Scan for the cell matching the given text and deliver its [x, y] coordinate at center. 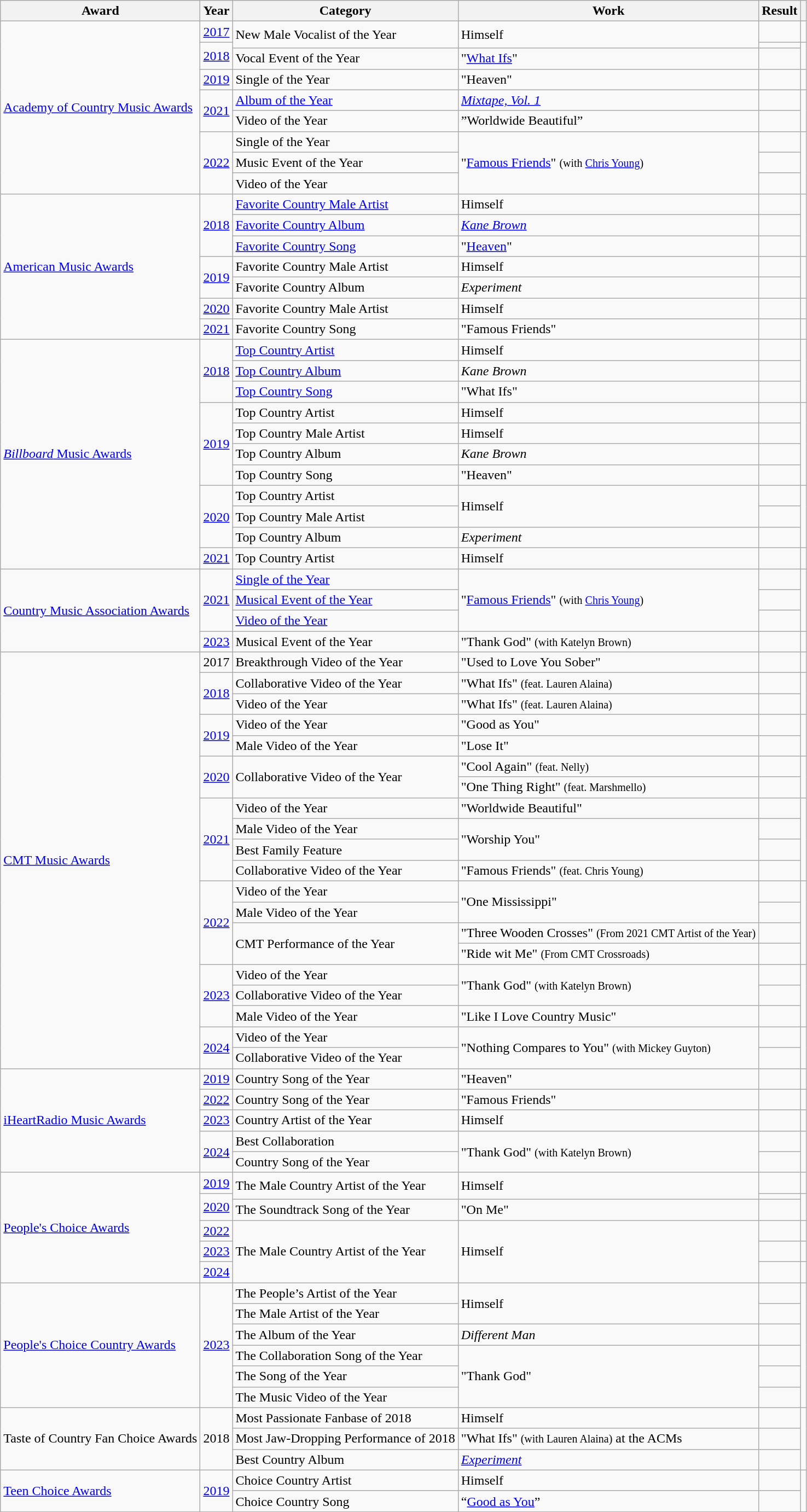
Best Collaboration [345, 1141]
People's Choice Country Awards [101, 1345]
Teen Choice Awards [101, 1491]
"Used to Love You Sober" [608, 662]
American Music Awards [101, 266]
Best Country Album [345, 1459]
"Lose It" [608, 746]
"Three Wooden Crosses" (From 2021 CMT Artist of the Year) [608, 933]
The Collaboration Song of the Year [345, 1356]
"Like I Love Country Music" [608, 1016]
The Music Video of the Year [345, 1397]
"Worship You" [608, 839]
“Good as You” [608, 1501]
"Nothing Compares to You" (with Mickey Guyton) [608, 1048]
"Good as You" [608, 725]
Most Passionate Fanbase of 2018 [345, 1418]
Billboard Music Awards [101, 454]
The Song of the Year [345, 1376]
Vocal Event of the Year [345, 59]
New Male Vocalist of the Year [345, 35]
CMT Music Awards [101, 860]
Most Jaw-Dropping Performance of 2018 [345, 1439]
Category [345, 11]
”Worldwide Beautiful” [608, 121]
iHeartRadio Music Awards [101, 1120]
Best Family Feature [345, 850]
"Ride wit Me" (From CMT Crossroads) [608, 954]
"What Ifs" (with Lauren Alaina) at the ACMs [608, 1439]
"On Me" [608, 1209]
Breakthrough Video of the Year [345, 662]
Music Event of the Year [345, 162]
Choice Country Song [345, 1501]
People's Choice Awards [101, 1228]
Taste of Country Fan Choice Awards [101, 1439]
The People’s Artist of the Year [345, 1293]
"Thank God" [608, 1376]
CMT Performance of the Year [345, 944]
The Album of the Year [345, 1335]
"One Mississippi" [608, 902]
Academy of Country Music Awards [101, 108]
Choice Country Artist [345, 1480]
"Worldwide Beautiful" [608, 808]
Different Man [608, 1335]
Award [101, 11]
The Male Artist of the Year [345, 1314]
Country Artist of the Year [345, 1120]
Work [608, 11]
"Cool Again" (feat. Nelly) [608, 766]
Album of the Year [345, 100]
Result [780, 11]
Country Music Association Awards [101, 610]
The Soundtrack Song of the Year [345, 1209]
"One Thing Right" (feat. Marshmello) [608, 787]
Mixtape, Vol. 1 [608, 100]
Year [217, 11]
"Famous Friends" (feat. Chris Young) [608, 870]
